Detect which cell encompasses the target text, then output its [X, Y] center coordinate. 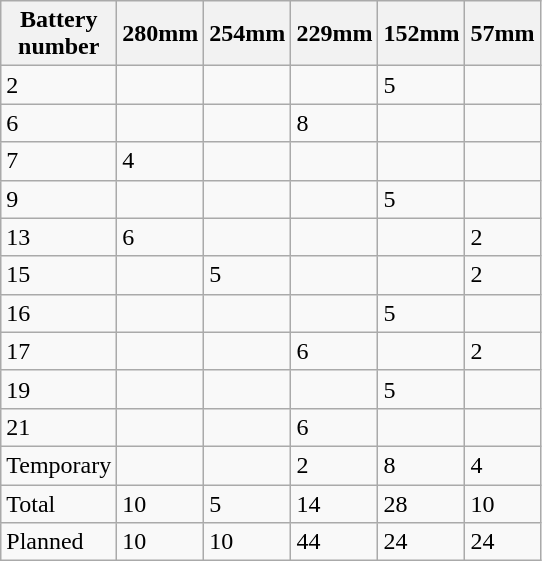
28 [422, 503]
9 [59, 199]
57mm [502, 34]
16 [59, 313]
254mm [248, 34]
19 [59, 389]
Planned [59, 542]
15 [59, 275]
7 [59, 161]
Total [59, 503]
21 [59, 427]
14 [334, 503]
Batterynumber [59, 34]
152mm [422, 34]
229mm [334, 34]
17 [59, 351]
44 [334, 542]
Temporary [59, 465]
13 [59, 237]
280mm [160, 34]
